For the text-containing cell, return its midpoint in [x, y] coordinate format. 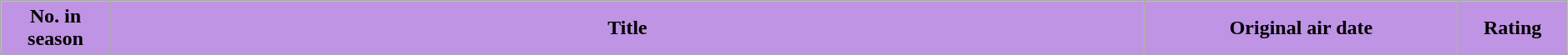
No. inseason [55, 28]
Original air date [1302, 28]
Title [627, 28]
Rating [1512, 28]
